Extract the (X, Y) coordinate from the center of the cell holding the provided text.  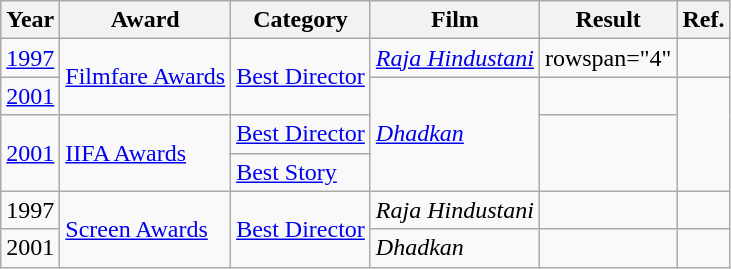
rowspan="4" (608, 58)
Year (30, 20)
Category (301, 20)
Result (608, 20)
Award (146, 20)
Film (454, 20)
Ref. (704, 20)
Screen Awards (146, 229)
Best Story (301, 172)
IIFA Awards (146, 153)
Filmfare Awards (146, 77)
